Provide the (x, y) coordinate of the cell's center where the given text is located.  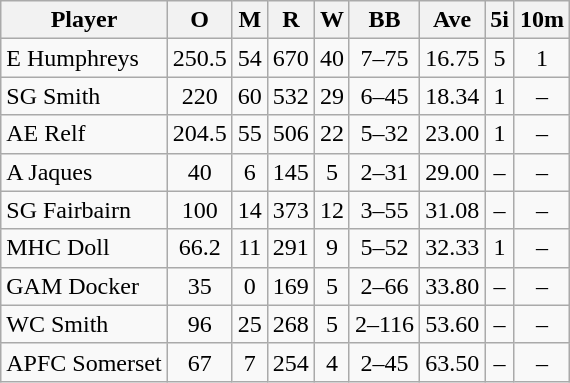
O (200, 20)
291 (290, 248)
220 (200, 96)
12 (332, 210)
5–52 (384, 248)
9 (332, 248)
254 (290, 362)
2–66 (384, 286)
MHC Doll (84, 248)
WC Smith (84, 324)
W (332, 20)
14 (250, 210)
6–45 (384, 96)
250.5 (200, 58)
100 (200, 210)
E Humphreys (84, 58)
96 (200, 324)
5i (500, 20)
APFC Somerset (84, 362)
BB (384, 20)
10m (542, 20)
AE Relf (84, 134)
11 (250, 248)
145 (290, 172)
66.2 (200, 248)
7–75 (384, 58)
268 (290, 324)
SG Smith (84, 96)
3–55 (384, 210)
204.5 (200, 134)
29.00 (452, 172)
16.75 (452, 58)
Player (84, 20)
60 (250, 96)
506 (290, 134)
5–32 (384, 134)
R (290, 20)
M (250, 20)
2–45 (384, 362)
169 (290, 286)
6 (250, 172)
29 (332, 96)
25 (250, 324)
Ave (452, 20)
53.60 (452, 324)
7 (250, 362)
31.08 (452, 210)
532 (290, 96)
54 (250, 58)
2–31 (384, 172)
55 (250, 134)
0 (250, 286)
35 (200, 286)
67 (200, 362)
23.00 (452, 134)
18.34 (452, 96)
GAM Docker (84, 286)
373 (290, 210)
670 (290, 58)
22 (332, 134)
SG Fairbairn (84, 210)
4 (332, 362)
32.33 (452, 248)
63.50 (452, 362)
A Jaques (84, 172)
33.80 (452, 286)
2–116 (384, 324)
